Find where the given text appears and provide that cell's center as (X, Y) coordinate. 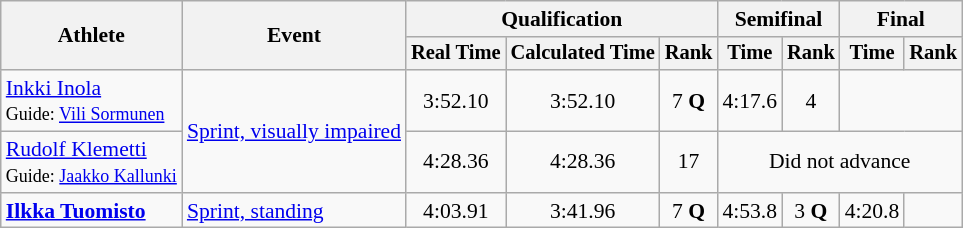
4:17.6 (750, 100)
Inkki InolaGuide: Vili Sormunen (92, 100)
17 (689, 162)
Semifinal (778, 19)
Sprint, visually impaired (294, 131)
4 (811, 100)
Real Time (456, 54)
Calculated Time (583, 54)
7 Q (689, 100)
Did not advance (840, 162)
Rudolf KlemettiGuide: Jaakko Kallunki (92, 162)
Qualification (562, 19)
Final (901, 19)
Athlete (92, 36)
Event (294, 36)
